Provide the [X, Y] coordinate of the cell's center where the given text is located.  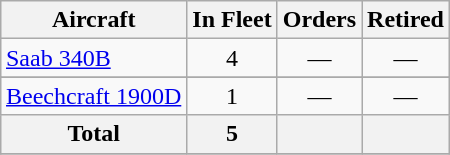
Retired [406, 20]
Aircraft [93, 20]
5 [232, 134]
Saab 340B [93, 58]
In Fleet [232, 20]
Beechcraft 1900D [93, 96]
Total [93, 134]
4 [232, 58]
Orders [319, 20]
1 [232, 96]
